Determine the (x, y) coordinate at the center of the cell enclosing the given text.  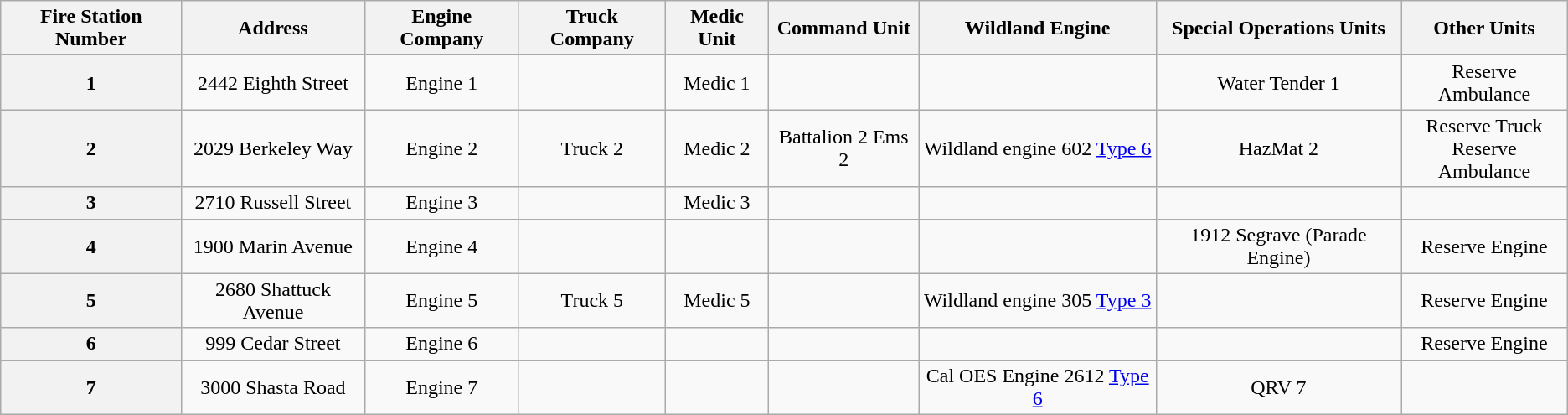
1 (91, 82)
Wildland engine 602 Type 6 (1037, 148)
Other Units (1484, 29)
Wildland Engine (1037, 29)
Engine 2 (441, 148)
Special Operations Units (1278, 29)
Engine 4 (441, 246)
4 (91, 246)
Reserve Ambulance (1484, 82)
2 (91, 148)
Truck 2 (591, 148)
Medic 5 (717, 300)
Fire Station Number (91, 29)
Truck 5 (591, 300)
Engine 5 (441, 300)
QRV 7 (1278, 387)
Battalion 2 Ems 2 (843, 148)
Medic Unit (717, 29)
HazMat 2 (1278, 148)
Engine Company (441, 29)
3000 Shasta Road (273, 387)
Medic 3 (717, 203)
1912 Segrave (Parade Engine) (1278, 246)
Address (273, 29)
2442 Eighth Street (273, 82)
6 (91, 344)
Water Tender 1 (1278, 82)
Engine 1 (441, 82)
Cal OES Engine 2612 Type 6 (1037, 387)
Engine 6 (441, 344)
Reserve Truck Reserve Ambulance (1484, 148)
Wildland engine 305 Type 3 (1037, 300)
5 (91, 300)
1900 Marin Avenue (273, 246)
Engine 7 (441, 387)
Medic 1 (717, 82)
Engine 3 (441, 203)
2029 Berkeley Way (273, 148)
Command Unit (843, 29)
2680 Shattuck Avenue (273, 300)
7 (91, 387)
Truck Company (591, 29)
Medic 2 (717, 148)
2710 Russell Street (273, 203)
3 (91, 203)
999 Cedar Street (273, 344)
